Find where the given text appears and provide that cell's center as [X, Y] coordinate. 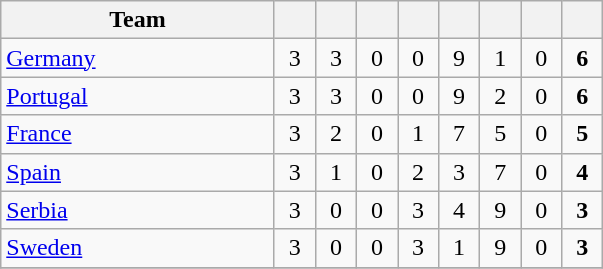
France [138, 134]
Portugal [138, 96]
Sweden [138, 248]
Team [138, 20]
Germany [138, 58]
Spain [138, 172]
Serbia [138, 210]
